Locate the cell with the specified text and output its [x, y] center coordinate. 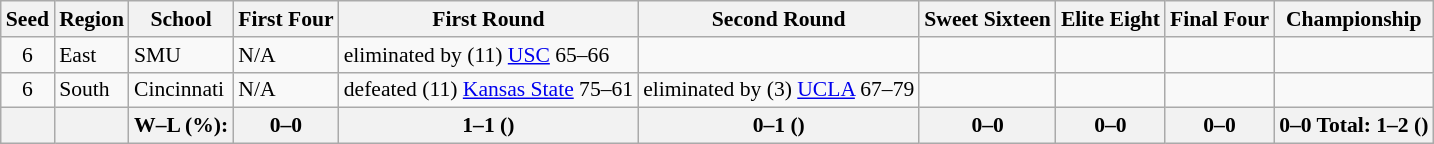
School [181, 19]
South [92, 90]
Cincinnati [181, 90]
0–1 () [778, 126]
First Round [488, 19]
eliminated by (11) USC 65–66 [488, 55]
Second Round [778, 19]
Region [92, 19]
1–1 () [488, 126]
Final Four [1220, 19]
East [92, 55]
Sweet Sixteen [988, 19]
Elite Eight [1110, 19]
0–0 Total: 1–2 () [1354, 126]
defeated (11) Kansas State 75–61 [488, 90]
eliminated by (3) UCLA 67–79 [778, 90]
SMU [181, 55]
First Four [286, 19]
Championship [1354, 19]
W–L (%): [181, 126]
Seed [28, 19]
